Identify which cell holds the provided text, then report its (x, y) central coordinate. 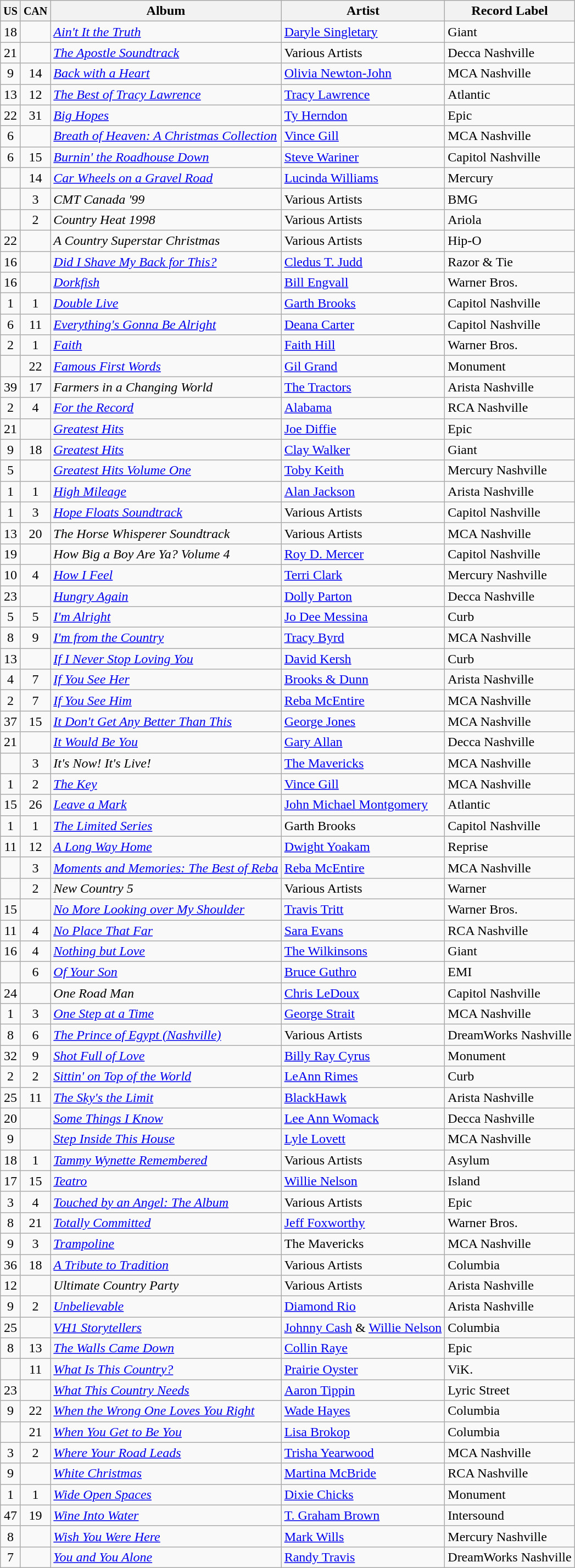
39 (11, 387)
David Kersh (363, 659)
Prairie Oyster (363, 1369)
New Country 5 (166, 888)
BMG (510, 199)
37 (11, 721)
Collin Raye (363, 1348)
US (11, 11)
Island (510, 1181)
Leave a Mark (166, 805)
Some Things I Know (166, 1118)
Billy Ray Cyrus (363, 1056)
Razor & Tie (510, 262)
Cledus T. Judd (363, 262)
If You See Her (166, 680)
The Walls Came Down (166, 1348)
Randy Travis (363, 1557)
The Horse Whisperer Soundtrack (166, 533)
Trampoline (166, 1244)
What This Country Needs (166, 1390)
Joe Diffie (363, 429)
Famous First Words (166, 366)
Johnny Cash & Willie Nelson (363, 1328)
Warner (510, 888)
Faith Hill (363, 345)
ViK. (510, 1369)
Tracy Byrd (363, 638)
Car Wheels on a Gravel Road (166, 178)
Alan Jackson (363, 491)
Dolly Parton (363, 596)
Lisa Brokop (363, 1432)
24 (11, 993)
Artist (363, 11)
Album (166, 11)
CMT Canada '99 (166, 199)
The Wilkinsons (363, 951)
The Limited Series (166, 826)
32 (11, 1056)
LeAnn Rimes (363, 1077)
Where Your Road Leads (166, 1453)
Trisha Yearwood (363, 1453)
26 (35, 805)
Roy D. Mercer (363, 554)
One Step at a Time (166, 1014)
It's Now! It's Live! (166, 763)
Lucinda Williams (363, 178)
Hip-O (510, 240)
Olivia Newton-John (363, 74)
A Country Superstar Christmas (166, 240)
Daryle Singletary (363, 32)
George Strait (363, 1014)
Wine Into Water (166, 1515)
Lyric Street (510, 1390)
Country Heat 1998 (166, 220)
A Long Way Home (166, 847)
Asylum (510, 1160)
VH1 Storytellers (166, 1328)
Step Inside This House (166, 1139)
Ultimate Country Party (166, 1286)
Hungry Again (166, 596)
Terri Clark (363, 575)
Reprise (510, 847)
Tracy Lawrence (363, 94)
Martina McBride (363, 1474)
White Christmas (166, 1474)
Faith (166, 345)
How I Feel (166, 575)
Record Label (510, 11)
Of Your Son (166, 972)
Greatest Hits Volume One (166, 471)
John Michael Montgomery (363, 805)
How Big a Boy Are Ya? Volume 4 (166, 554)
Wish You Were Here (166, 1536)
If You See Him (166, 701)
Tammy Wynette Remembered (166, 1160)
I'm Alright (166, 617)
High Mileage (166, 491)
It Would Be You (166, 742)
Wide Open Spaces (166, 1494)
Nothing but Love (166, 951)
For the Record (166, 408)
CAN (35, 11)
36 (11, 1264)
Brooks & Dunn (363, 680)
Jeff Foxworthy (363, 1223)
Aaron Tippin (363, 1390)
The Key (166, 784)
No Place That Far (166, 931)
Double Live (166, 304)
You and You Alone (166, 1557)
Lee Ann Womack (363, 1118)
One Road Man (166, 993)
Steve Wariner (363, 157)
Sara Evans (363, 931)
BlackHawk (363, 1097)
Lyle Lovett (363, 1139)
Travis Tritt (363, 909)
Teatro (166, 1181)
Touched by an Angel: The Album (166, 1202)
Burnin' the Roadhouse Down (166, 157)
The Sky's the Limit (166, 1097)
Breath of Heaven: A Christmas Collection (166, 136)
Totally Committed (166, 1223)
Bill Engvall (363, 283)
EMI (510, 972)
If I Never Stop Loving You (166, 659)
Mark Wills (363, 1536)
What Is This Country? (166, 1369)
T. Graham Brown (363, 1515)
10 (11, 575)
Unbelievable (166, 1307)
Bruce Guthro (363, 972)
Toby Keith (363, 471)
The Apostle Soundtrack (166, 53)
Jo Dee Messina (363, 617)
Gil Grand (363, 366)
Ain't It the Truth (166, 32)
Alabama (363, 408)
Hope Floats Soundtrack (166, 512)
Gary Allan (363, 742)
Wade Hayes (363, 1411)
Sittin' on Top of the World (166, 1077)
Ariola (510, 220)
47 (11, 1515)
Everything's Gonna Be Alright (166, 324)
Chris LeDoux (363, 993)
Mercury (510, 178)
Back with a Heart (166, 74)
A Tribute to Tradition (166, 1264)
Diamond Rio (363, 1307)
Deana Carter (363, 324)
I'm from the Country (166, 638)
When the Wrong One Loves You Right (166, 1411)
The Tractors (363, 387)
Intersound (510, 1515)
Big Hopes (166, 115)
Moments and Memories: The Best of Reba (166, 867)
Clay Walker (363, 450)
Willie Nelson (363, 1181)
It Don't Get Any Better Than This (166, 721)
Dwight Yoakam (363, 847)
Dixie Chicks (363, 1494)
The Prince of Egypt (Nashville) (166, 1035)
Farmers in a Changing World (166, 387)
Did I Shave My Back for This? (166, 262)
31 (35, 115)
Shot Full of Love (166, 1056)
No More Looking over My Shoulder (166, 909)
When You Get to Be You (166, 1432)
George Jones (363, 721)
The Best of Tracy Lawrence (166, 94)
Ty Herndon (363, 115)
Dorkfish (166, 283)
